Extract the [X, Y] coordinate from the center of the cell holding the provided text.  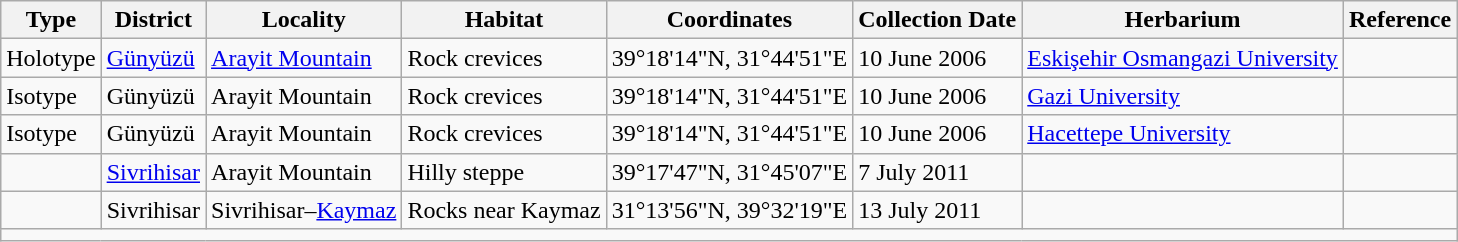
Holotype [51, 58]
Hilly steppe [504, 172]
Eskişehir Osmangazi University [1183, 58]
13 July 2011 [938, 210]
Gazi University [1183, 96]
Coordinates [729, 20]
31°13'56"N, 39°32'19"E [729, 210]
Habitat [504, 20]
Herbarium [1183, 20]
7 July 2011 [938, 172]
Sivrihisar–Kaymaz [304, 210]
39°17'47"N, 31°45'07"E [729, 172]
Locality [304, 20]
Type [51, 20]
Collection Date [938, 20]
Hacettepe University [1183, 134]
Reference [1400, 20]
District [153, 20]
Rocks near Kaymaz [504, 210]
